Scan for the cell matching the given text and deliver its [x, y] coordinate at center. 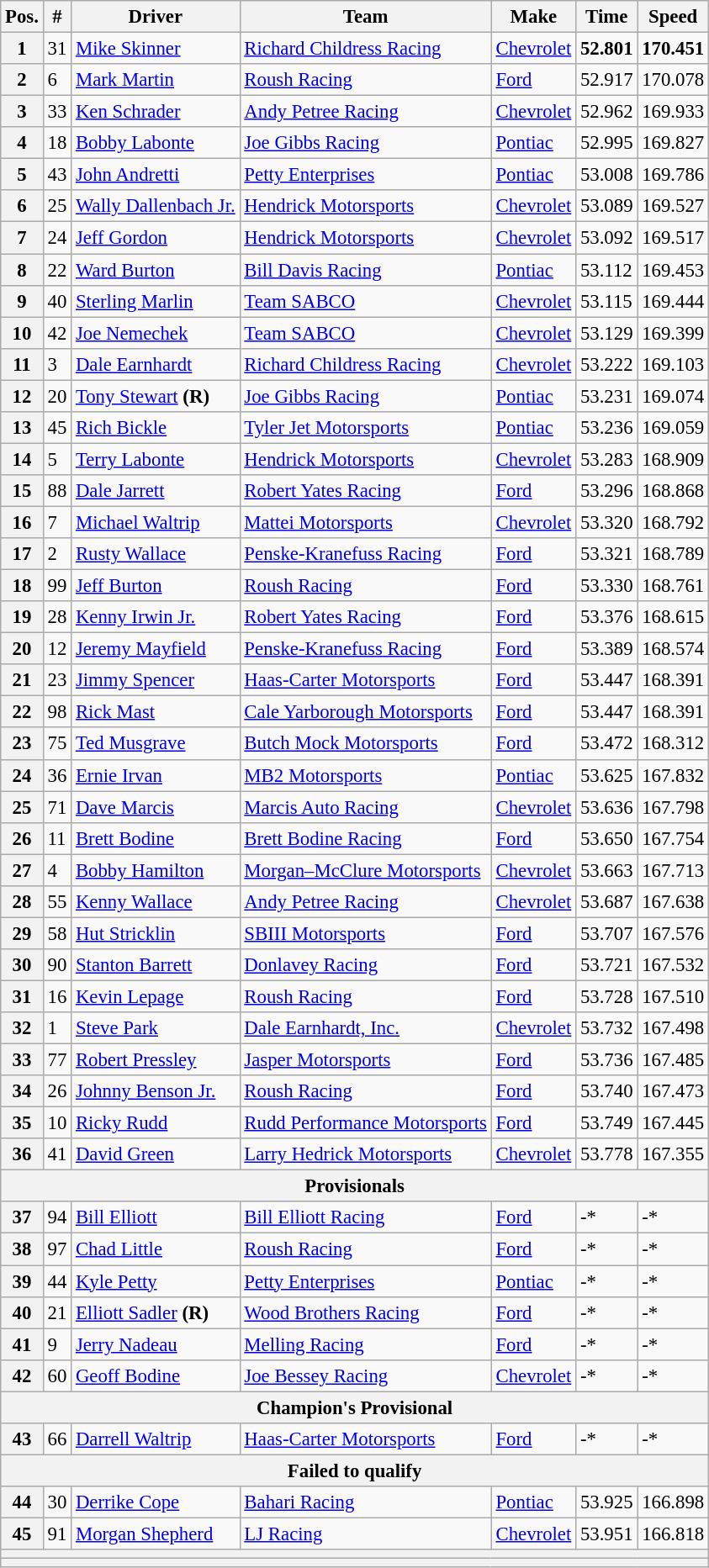
167.754 [673, 838]
Donlavey Racing [365, 965]
Steve Park [156, 1028]
53.740 [607, 1091]
37 [22, 1218]
Cale Yarborough Motorsports [365, 712]
167.832 [673, 775]
53.112 [607, 270]
# [57, 17]
SBIII Motorsports [365, 933]
53.092 [607, 238]
Team [365, 17]
Tony Stewart (R) [156, 396]
168.574 [673, 649]
Kyle Petty [156, 1281]
Ted Musgrave [156, 744]
34 [22, 1091]
Elliott Sadler (R) [156, 1312]
53.687 [607, 902]
53.236 [607, 428]
53.732 [607, 1028]
167.638 [673, 902]
Time [607, 17]
166.898 [673, 1502]
Bahari Racing [365, 1502]
168.312 [673, 744]
53.389 [607, 649]
169.786 [673, 175]
David Green [156, 1154]
53.707 [607, 933]
53.472 [607, 744]
53.320 [607, 522]
Jeff Gordon [156, 238]
Wood Brothers Racing [365, 1312]
53.636 [607, 807]
53.625 [607, 775]
53.283 [607, 459]
167.576 [673, 933]
Jasper Motorsports [365, 1060]
27 [22, 870]
75 [57, 744]
77 [57, 1060]
Driver [156, 17]
52.801 [607, 49]
53.115 [607, 301]
168.789 [673, 554]
Michael Waltrip [156, 522]
Sterling Marlin [156, 301]
Brett Bodine Racing [365, 838]
53.749 [607, 1123]
55 [57, 902]
Marcis Auto Racing [365, 807]
169.527 [673, 206]
Dale Jarrett [156, 491]
Johnny Benson Jr. [156, 1091]
13 [22, 428]
53.321 [607, 554]
98 [57, 712]
53.008 [607, 175]
66 [57, 1439]
39 [22, 1281]
Joe Nemechek [156, 333]
Bill Elliott [156, 1218]
Jimmy Spencer [156, 680]
Mark Martin [156, 80]
Morgan Shepherd [156, 1534]
Ernie Irvan [156, 775]
60 [57, 1375]
Ward Burton [156, 270]
Joe Bessey Racing [365, 1375]
53.778 [607, 1154]
53.222 [607, 364]
Provisionals [355, 1186]
167.473 [673, 1091]
Brett Bodine [156, 838]
Larry Hedrick Motorsports [365, 1154]
58 [57, 933]
99 [57, 586]
169.059 [673, 428]
53.736 [607, 1060]
Dale Earnhardt, Inc. [365, 1028]
Chad Little [156, 1249]
167.355 [673, 1154]
35 [22, 1123]
169.933 [673, 112]
Terry Labonte [156, 459]
Ricky Rudd [156, 1123]
169.517 [673, 238]
169.444 [673, 301]
Tyler Jet Motorsports [365, 428]
53.728 [607, 996]
168.792 [673, 522]
97 [57, 1249]
Jerry Nadeau [156, 1344]
Mike Skinner [156, 49]
32 [22, 1028]
168.909 [673, 459]
Failed to qualify [355, 1470]
Mattei Motorsports [365, 522]
88 [57, 491]
Bobby Labonte [156, 143]
167.798 [673, 807]
Rich Bickle [156, 428]
Kenny Wallace [156, 902]
166.818 [673, 1534]
Rusty Wallace [156, 554]
170.078 [673, 80]
53.376 [607, 617]
53.089 [607, 206]
Bill Davis Racing [365, 270]
19 [22, 617]
15 [22, 491]
Geoff Bodine [156, 1375]
53.129 [607, 333]
52.917 [607, 80]
Jeremy Mayfield [156, 649]
53.721 [607, 965]
53.231 [607, 396]
167.532 [673, 965]
Make [533, 17]
91 [57, 1534]
Kenny Irwin Jr. [156, 617]
167.485 [673, 1060]
29 [22, 933]
MB2 Motorsports [365, 775]
Butch Mock Motorsports [365, 744]
Darrell Waltrip [156, 1439]
52.995 [607, 143]
John Andretti [156, 175]
167.510 [673, 996]
169.399 [673, 333]
Ken Schrader [156, 112]
168.868 [673, 491]
Morgan–McClure Motorsports [365, 870]
Robert Pressley [156, 1060]
90 [57, 965]
38 [22, 1249]
167.713 [673, 870]
Hut Stricklin [156, 933]
Speed [673, 17]
Dale Earnhardt [156, 364]
Derrike Cope [156, 1502]
94 [57, 1218]
Pos. [22, 17]
Dave Marcis [156, 807]
Bill Elliott Racing [365, 1218]
Rudd Performance Motorsports [365, 1123]
167.445 [673, 1123]
17 [22, 554]
Melling Racing [365, 1344]
53.330 [607, 586]
169.074 [673, 396]
53.663 [607, 870]
Wally Dallenbach Jr. [156, 206]
169.827 [673, 143]
169.103 [673, 364]
52.962 [607, 112]
168.761 [673, 586]
53.650 [607, 838]
170.451 [673, 49]
Kevin Lepage [156, 996]
LJ Racing [365, 1534]
53.925 [607, 1502]
71 [57, 807]
53.296 [607, 491]
Jeff Burton [156, 586]
8 [22, 270]
Rick Mast [156, 712]
53.951 [607, 1534]
168.615 [673, 617]
Champion's Provisional [355, 1407]
167.498 [673, 1028]
Bobby Hamilton [156, 870]
169.453 [673, 270]
Stanton Barrett [156, 965]
14 [22, 459]
